Search for the cell housing the specified text and yield its [X, Y] center coordinate. 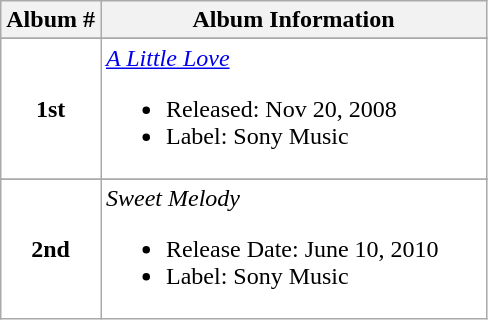
1st [51, 109]
2nd [51, 249]
A Little LoveReleased: Nov 20, 2008Label: Sony Music [293, 109]
Album # [51, 20]
Album Information [293, 20]
Sweet MelodyRelease Date: June 10, 2010Label: Sony Music [293, 249]
